Output the (X, Y) coordinate of the center of the cell containing the given text.  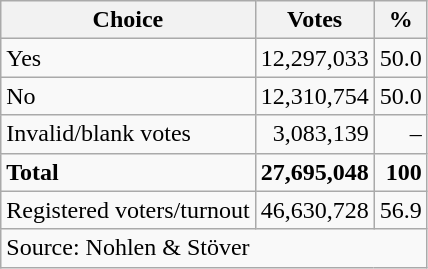
Invalid/blank votes (128, 134)
– (400, 134)
Choice (128, 20)
27,695,048 (314, 172)
Votes (314, 20)
No (128, 96)
3,083,139 (314, 134)
Source: Nohlen & Stöver (214, 248)
100 (400, 172)
56.9 (400, 210)
Yes (128, 58)
46,630,728 (314, 210)
Total (128, 172)
12,297,033 (314, 58)
Registered voters/turnout (128, 210)
12,310,754 (314, 96)
% (400, 20)
